Find where the given text appears and provide that cell's center as [X, Y] coordinate. 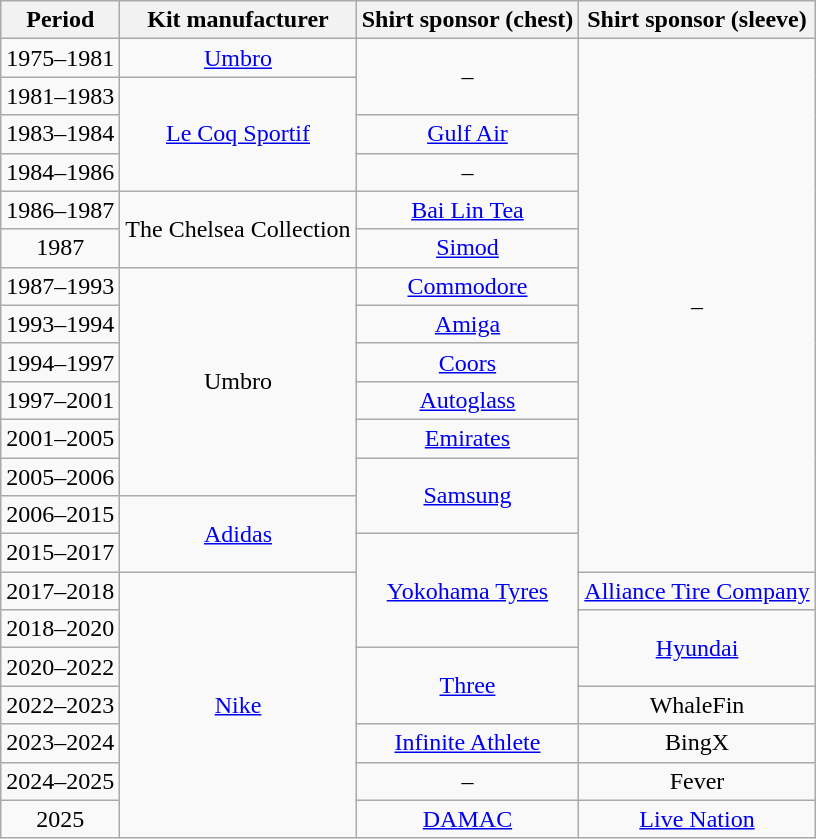
Yokohama Tyres [468, 591]
1993–1994 [60, 324]
Three [468, 686]
Alliance Tire Company [697, 591]
Emirates [468, 438]
WhaleFin [697, 705]
2018–2020 [60, 629]
2017–2018 [60, 591]
Infinite Athlete [468, 743]
Amiga [468, 324]
Period [60, 20]
1983–1984 [60, 134]
Shirt sponsor (chest) [468, 20]
Samsung [468, 496]
DAMAC [468, 819]
1986–1987 [60, 210]
Gulf Air [468, 134]
Bai Lin Tea [468, 210]
2006–2015 [60, 515]
BingX [697, 743]
2023–2024 [60, 743]
2022–2023 [60, 705]
Adidas [238, 534]
Nike [238, 705]
1981–1983 [60, 96]
Live Nation [697, 819]
1987–1993 [60, 286]
2025 [60, 819]
The Chelsea Collection [238, 229]
2020–2022 [60, 667]
1984–1986 [60, 172]
Hyundai [697, 648]
Le Coq Sportif [238, 134]
Shirt sponsor (sleeve) [697, 20]
Simod [468, 248]
2001–2005 [60, 438]
Autoglass [468, 400]
Commodore [468, 286]
1987 [60, 248]
2005–2006 [60, 477]
2015–2017 [60, 553]
Coors [468, 362]
2024–2025 [60, 781]
Fever [697, 781]
1975–1981 [60, 58]
1997–2001 [60, 400]
Kit manufacturer [238, 20]
1994–1997 [60, 362]
